For the text-containing cell, return its midpoint in [X, Y] coordinate format. 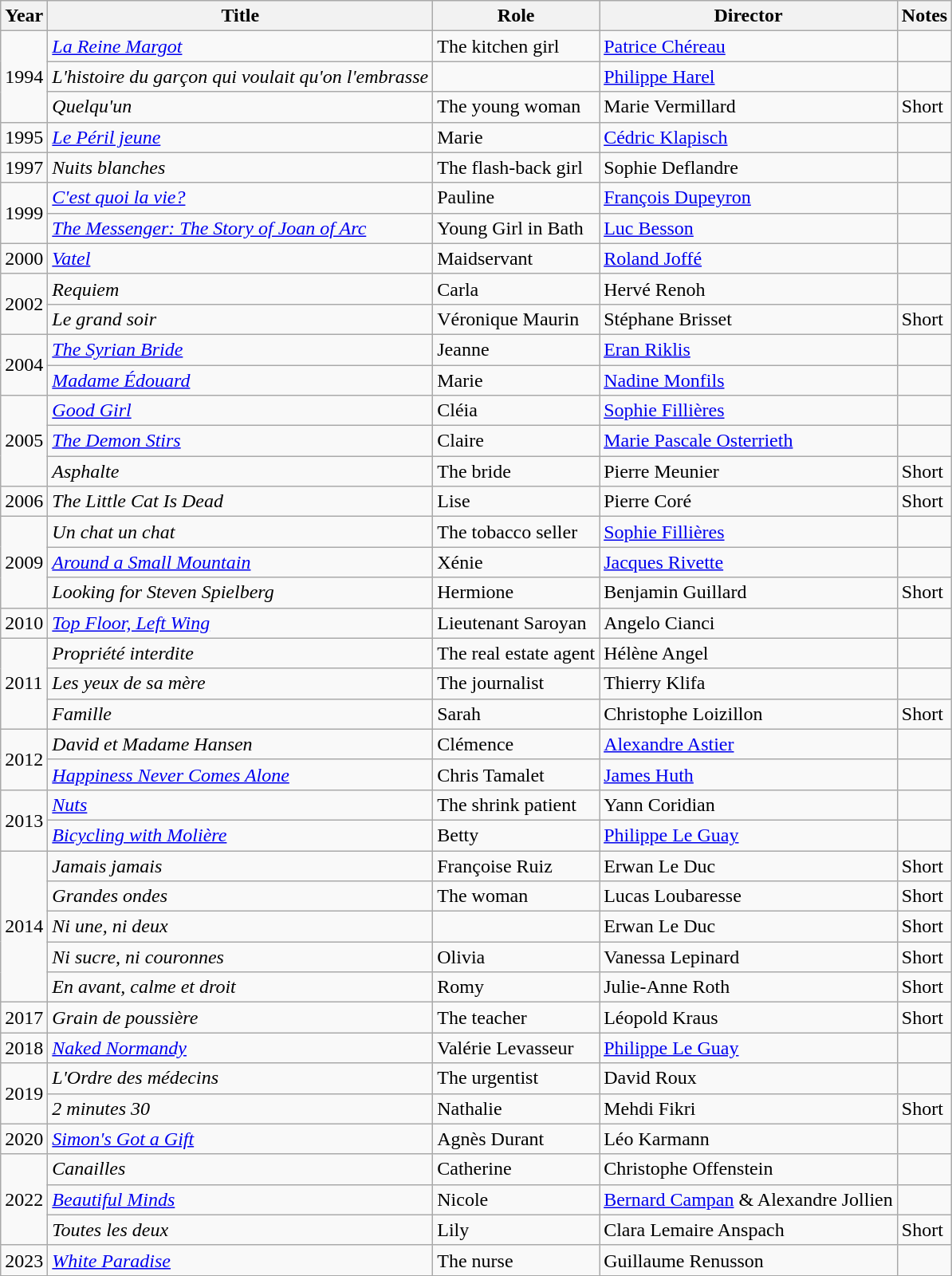
White Paradise [241, 1260]
2013 [24, 820]
Naked Normandy [241, 1048]
Patrice Chéreau [749, 46]
2014 [24, 926]
Françoise Ruiz [517, 865]
2022 [24, 1199]
Léo Karmann [749, 1139]
Famille [241, 714]
Top Floor, Left Wing [241, 623]
Beautiful Minds [241, 1199]
Xénie [517, 562]
Eran Riklis [749, 349]
Sarah [517, 714]
Le Péril jeune [241, 137]
Véronique Maurin [517, 319]
David et Madame Hansen [241, 744]
Un chat un chat [241, 532]
The shrink patient [517, 805]
Betty [517, 835]
2011 [24, 683]
Lucas Loubaresse [749, 896]
Role [517, 16]
Chris Tamalet [517, 774]
Grain de poussière [241, 1018]
1997 [24, 167]
Thierry Klifa [749, 683]
Lieutenant Saroyan [517, 623]
Valérie Levasseur [517, 1048]
Requiem [241, 289]
Looking for Steven Spielberg [241, 593]
2005 [24, 441]
L'Ordre des médecins [241, 1078]
Guillaume Renusson [749, 1260]
L'histoire du garçon qui voulait qu'on l'embrasse [241, 77]
2 minutes 30 [241, 1109]
Notes [924, 16]
The Demon Stirs [241, 441]
Around a Small Mountain [241, 562]
Christophe Loizillon [749, 714]
Alexandre Astier [749, 744]
The woman [517, 896]
2002 [24, 304]
1999 [24, 213]
Jacques Rivette [749, 562]
Happiness Never Comes Alone [241, 774]
Nuts [241, 805]
The nurse [517, 1260]
The bride [517, 471]
The Messenger: The Story of Joan of Arc [241, 228]
Bernard Campan & Alexandre Jollien [749, 1199]
Lise [517, 502]
Lily [517, 1230]
Nicole [517, 1199]
Vatel [241, 258]
Simon's Got a Gift [241, 1139]
James Huth [749, 774]
Roland Joffé [749, 258]
Title [241, 16]
Quelqu'un [241, 107]
Ni une, ni deux [241, 927]
François Dupeyron [749, 198]
C'est quoi la vie? [241, 198]
Hélène Angel [749, 653]
2012 [24, 759]
1994 [24, 77]
Clémence [517, 744]
Canailles [241, 1169]
Philippe Harel [749, 77]
En avant, calme et droit [241, 987]
Luc Besson [749, 228]
Léopold Kraus [749, 1018]
David Roux [749, 1078]
Pauline [517, 198]
Maidservant [517, 258]
Pierre Coré [749, 502]
Marie Pascale Osterrieth [749, 441]
Yann Coridian [749, 805]
Le grand soir [241, 319]
Olivia [517, 957]
Nadine Monfils [749, 380]
Nuits blanches [241, 167]
Asphalte [241, 471]
Cédric Klapisch [749, 137]
2006 [24, 502]
2004 [24, 364]
Marie Vermillard [749, 107]
The young woman [517, 107]
Catherine [517, 1169]
Nathalie [517, 1109]
Claire [517, 441]
Toutes les deux [241, 1230]
Les yeux de sa mère [241, 683]
2019 [24, 1093]
Bicycling with Molière [241, 835]
La Reine Margot [241, 46]
Good Girl [241, 411]
The tobacco seller [517, 532]
Angelo Cianci [749, 623]
Vanessa Lepinard [749, 957]
Jeanne [517, 349]
1995 [24, 137]
Julie-Anne Roth [749, 987]
Benjamin Guillard [749, 593]
The kitchen girl [517, 46]
Ni sucre, ni couronnes [241, 957]
The urgentist [517, 1078]
2009 [24, 562]
Director [749, 16]
Stéphane Brisset [749, 319]
Grandes ondes [241, 896]
Carla [517, 289]
Christophe Offenstein [749, 1169]
The flash-back girl [517, 167]
Hermione [517, 593]
The real estate agent [517, 653]
Year [24, 16]
Romy [517, 987]
Young Girl in Bath [517, 228]
The journalist [517, 683]
Madame Édouard [241, 380]
Sophie Deflandre [749, 167]
Pierre Meunier [749, 471]
Clara Lemaire Anspach [749, 1230]
The Syrian Bride [241, 349]
Agnès Durant [517, 1139]
Cléia [517, 411]
The Little Cat Is Dead [241, 502]
Hervé Renoh [749, 289]
The teacher [517, 1018]
2020 [24, 1139]
2017 [24, 1018]
Propriété interdite [241, 653]
2023 [24, 1260]
2010 [24, 623]
2000 [24, 258]
2018 [24, 1048]
Jamais jamais [241, 865]
Mehdi Fikri [749, 1109]
